Provide the (x, y) coordinate of the cell's center where the given text is located.  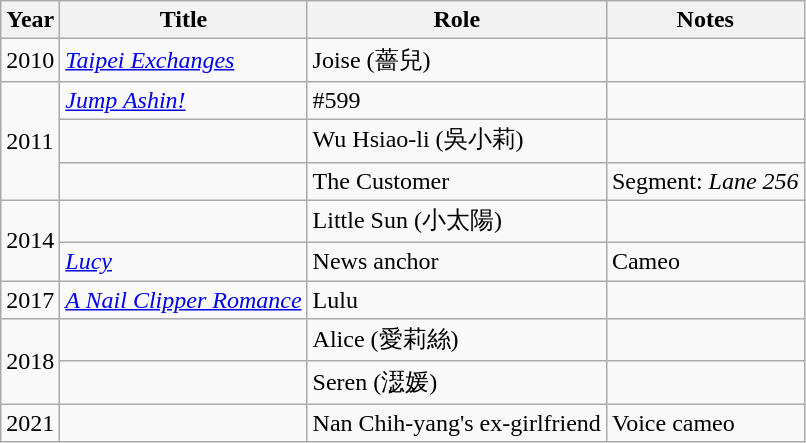
Jump Ashin! (184, 100)
Alice (愛莉絲) (456, 340)
Wu Hsiao-li (吳小莉) (456, 140)
Lucy (184, 262)
A Nail Clipper Romance (184, 300)
Taipei Exchanges (184, 60)
Notes (705, 20)
2011 (30, 140)
Cameo (705, 262)
Joise (薔兒) (456, 60)
Little Sun (小太陽) (456, 222)
Role (456, 20)
Year (30, 20)
News anchor (456, 262)
Nan Chih-yang's ex-girlfriend (456, 423)
Segment: Lane 256 (705, 181)
The Customer (456, 181)
#599 (456, 100)
2018 (30, 362)
2021 (30, 423)
Voice cameo (705, 423)
2014 (30, 240)
2010 (30, 60)
Lulu (456, 300)
2017 (30, 300)
Seren (濏媛) (456, 382)
Title (184, 20)
